Provide the [X, Y] coordinate of the cell's center where the given text is located.  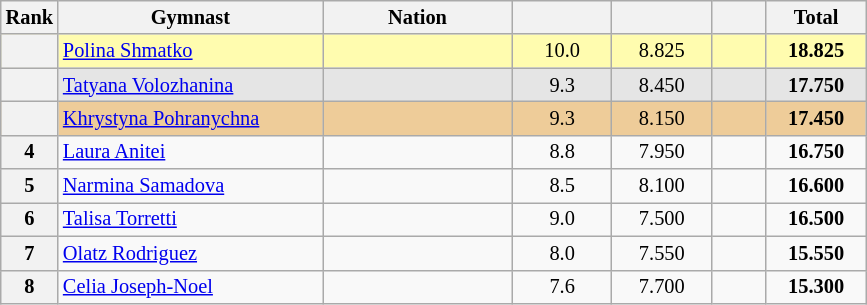
7.550 [662, 253]
15.550 [816, 253]
8.0 [562, 253]
Total [816, 17]
8.150 [662, 118]
9.0 [562, 219]
4 [30, 152]
17.450 [816, 118]
Tatyana Volozhanina [190, 85]
7.950 [662, 152]
16.500 [816, 219]
7.6 [562, 287]
8.100 [662, 186]
Laura Anitei [190, 152]
8.450 [662, 85]
8 [30, 287]
7.500 [662, 219]
Khrystyna Pohranychna [190, 118]
Polina Shmatko [190, 51]
16.600 [816, 186]
8.825 [662, 51]
Celia Joseph-Noel [190, 287]
7 [30, 253]
16.750 [816, 152]
Olatz Rodriguez [190, 253]
10.0 [562, 51]
Talisa Torretti [190, 219]
Rank [30, 17]
8.5 [562, 186]
5 [30, 186]
Narmina Samadova [190, 186]
Gymnast [190, 17]
8.8 [562, 152]
6 [30, 219]
17.750 [816, 85]
18.825 [816, 51]
7.700 [662, 287]
15.300 [816, 287]
Nation [418, 17]
